Find where the given text appears and provide that cell's center as (X, Y) coordinate. 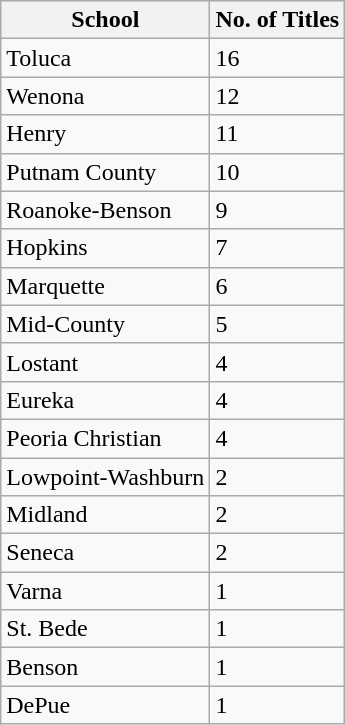
St. Bede (106, 629)
Midland (106, 515)
Putnam County (106, 172)
Lowpoint-Washburn (106, 477)
Seneca (106, 553)
DePue (106, 705)
Eureka (106, 400)
Mid-County (106, 324)
Wenona (106, 96)
5 (278, 324)
Lostant (106, 362)
16 (278, 58)
Henry (106, 134)
Toluca (106, 58)
School (106, 20)
11 (278, 134)
No. of Titles (278, 20)
Peoria Christian (106, 438)
7 (278, 248)
Varna (106, 591)
Marquette (106, 286)
6 (278, 286)
10 (278, 172)
Hopkins (106, 248)
Benson (106, 667)
Roanoke-Benson (106, 210)
9 (278, 210)
12 (278, 96)
